Output the (X, Y) coordinate of the center of the cell containing the given text.  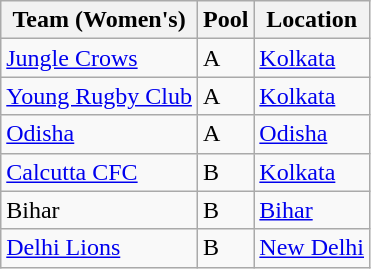
Team (Women's) (100, 20)
Calcutta CFC (100, 172)
New Delhi (312, 248)
Location (312, 20)
Young Rugby Club (100, 96)
Pool (225, 20)
Delhi Lions (100, 248)
Jungle Crows (100, 58)
